Locate the cell with the specified text and output its (x, y) center coordinate. 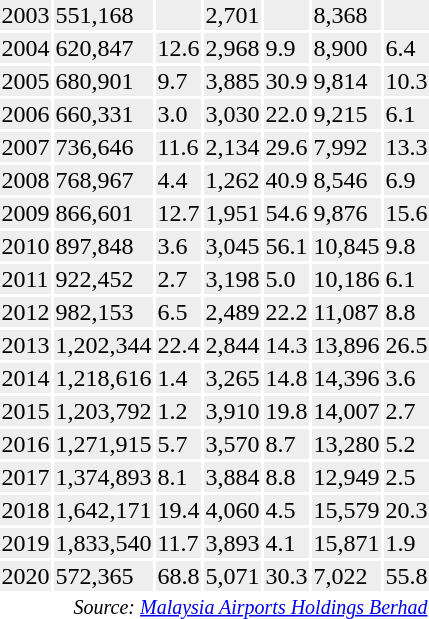
11.6 (178, 147)
6.5 (178, 312)
2013 (26, 345)
2017 (26, 477)
10,845 (346, 246)
2009 (26, 213)
9,814 (346, 81)
1,642,171 (104, 510)
551,168 (104, 15)
8.7 (286, 444)
15,871 (346, 543)
13.3 (406, 147)
3,885 (232, 81)
29.6 (286, 147)
2011 (26, 279)
15.6 (406, 213)
55.8 (406, 576)
22.4 (178, 345)
572,365 (104, 576)
30.9 (286, 81)
2019 (26, 543)
8,368 (346, 15)
3.0 (178, 114)
9,876 (346, 213)
2,968 (232, 48)
1,271,915 (104, 444)
5.0 (286, 279)
982,153 (104, 312)
3,265 (232, 378)
7,992 (346, 147)
3,030 (232, 114)
8,546 (346, 180)
12.6 (178, 48)
8,900 (346, 48)
1,951 (232, 213)
2015 (26, 411)
9.9 (286, 48)
20.3 (406, 510)
3,910 (232, 411)
620,847 (104, 48)
680,901 (104, 81)
3,198 (232, 279)
6.9 (406, 180)
2,701 (232, 15)
2,489 (232, 312)
40.9 (286, 180)
2004 (26, 48)
2010 (26, 246)
1.9 (406, 543)
2003 (26, 15)
1.4 (178, 378)
9,215 (346, 114)
9.8 (406, 246)
2016 (26, 444)
15,579 (346, 510)
660,331 (104, 114)
19.4 (178, 510)
11.7 (178, 543)
14,007 (346, 411)
1,202,344 (104, 345)
1.2 (178, 411)
14.3 (286, 345)
866,601 (104, 213)
12,949 (346, 477)
1,374,893 (104, 477)
56.1 (286, 246)
2008 (26, 180)
26.5 (406, 345)
11,087 (346, 312)
2014 (26, 378)
768,967 (104, 180)
6.4 (406, 48)
4.5 (286, 510)
2005 (26, 81)
2006 (26, 114)
4.4 (178, 180)
54.6 (286, 213)
1,833,540 (104, 543)
5,071 (232, 576)
3,570 (232, 444)
10,186 (346, 279)
2020 (26, 576)
922,452 (104, 279)
736,646 (104, 147)
14.8 (286, 378)
19.8 (286, 411)
12.7 (178, 213)
2007 (26, 147)
5.2 (406, 444)
22.0 (286, 114)
13,896 (346, 345)
14,396 (346, 378)
4,060 (232, 510)
1,262 (232, 180)
3,884 (232, 477)
9.7 (178, 81)
5.7 (178, 444)
8.1 (178, 477)
7,022 (346, 576)
13,280 (346, 444)
10.3 (406, 81)
2.5 (406, 477)
2012 (26, 312)
22.2 (286, 312)
2,844 (232, 345)
3,045 (232, 246)
1,218,616 (104, 378)
897,848 (104, 246)
3,893 (232, 543)
1,203,792 (104, 411)
2018 (26, 510)
68.8 (178, 576)
4.1 (286, 543)
30.3 (286, 576)
2,134 (232, 147)
